Identify which cell holds the provided text, then report its [X, Y] central coordinate. 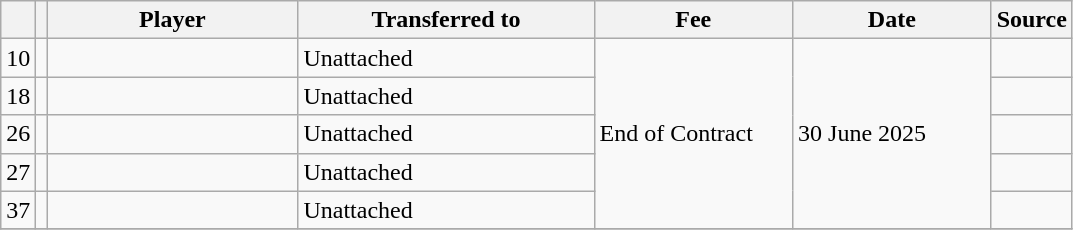
26 [18, 134]
Date [892, 20]
End of Contract [694, 134]
Source [1032, 20]
18 [18, 96]
Fee [694, 20]
37 [18, 210]
Player [172, 20]
10 [18, 58]
27 [18, 172]
Transferred to [446, 20]
30 June 2025 [892, 134]
